Detect which cell encompasses the target text, then output its (x, y) center coordinate. 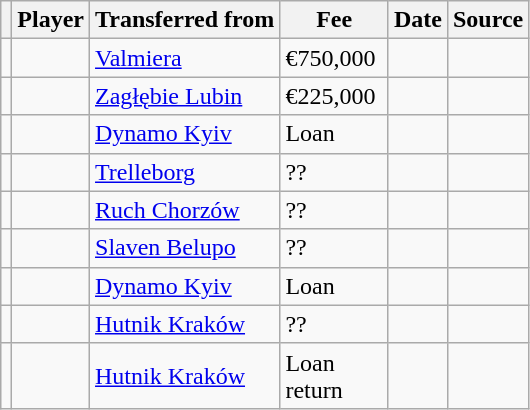
Source (488, 20)
Fee (334, 20)
Slaven Belupo (185, 248)
Zagłębie Lubin (185, 96)
Date (418, 20)
Loan return (334, 376)
Valmiera (185, 58)
Trelleborg (185, 172)
Ruch Chorzów (185, 210)
€750,000 (334, 58)
€225,000 (334, 96)
Transferred from (185, 20)
Player (51, 20)
